Provide the (X, Y) coordinate of the cell's center where the given text is located.  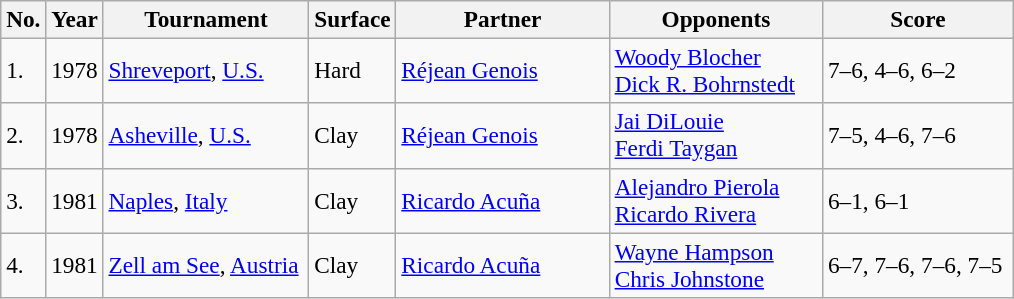
6–7, 7–6, 7–6, 7–5 (918, 264)
Naples, Italy (206, 200)
7–5, 4–6, 7–6 (918, 136)
Partner (502, 19)
Wayne Hampson Chris Johnstone (716, 264)
Hard (352, 70)
Surface (352, 19)
1. (24, 70)
Zell am See, Austria (206, 264)
Score (918, 19)
Asheville, U.S. (206, 136)
2. (24, 136)
Woody Blocher Dick R. Bohrnstedt (716, 70)
6–1, 6–1 (918, 200)
Shreveport, U.S. (206, 70)
No. (24, 19)
Jai DiLouie Ferdi Taygan (716, 136)
3. (24, 200)
Year (74, 19)
Tournament (206, 19)
4. (24, 264)
7–6, 4–6, 6–2 (918, 70)
Alejandro Pierola Ricardo Rivera (716, 200)
Opponents (716, 19)
